From the cell containing the given text, extract its center point as (X, Y) coordinate. 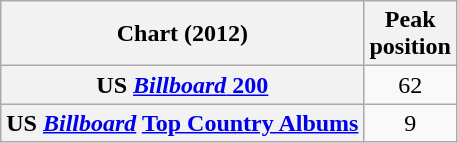
Chart (2012) (182, 34)
US Billboard Top Country Albums (182, 123)
9 (410, 123)
Peakposition (410, 34)
US Billboard 200 (182, 85)
62 (410, 85)
